Identify which cell holds the provided text, then report its [x, y] central coordinate. 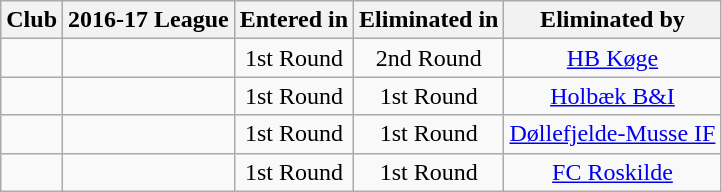
2nd Round [429, 58]
Eliminated by [612, 20]
Club [32, 20]
Holbæk B&I [612, 96]
HB Køge [612, 58]
Eliminated in [429, 20]
2016-17 League [149, 20]
Entered in [294, 20]
Døllefjelde-Musse IF [612, 134]
FC Roskilde [612, 172]
